Scan for the cell matching the given text and deliver its [x, y] coordinate at center. 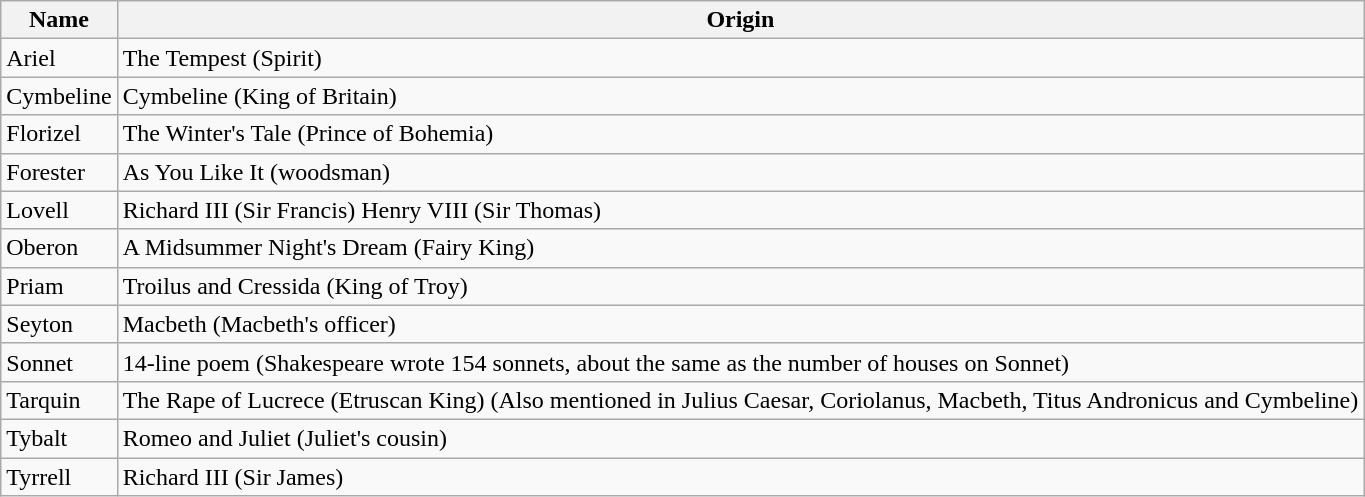
Sonnet [59, 362]
Troilus and Cressida (King of Troy) [740, 286]
The Winter's Tale (Prince of Bohemia) [740, 134]
Tybalt [59, 438]
14-line poem (Shakespeare wrote 154 sonnets, about the same as the number of houses on Sonnet) [740, 362]
The Tempest (Spirit) [740, 58]
The Rape of Lucrece (Etruscan King) (Also mentioned in Julius Caesar, Coriolanus, Macbeth, Titus Andronicus and Cymbeline) [740, 400]
Ariel [59, 58]
Lovell [59, 210]
Tarquin [59, 400]
Romeo and Juliet (Juliet's cousin) [740, 438]
Origin [740, 20]
Richard III (Sir Francis) Henry VIII (Sir Thomas) [740, 210]
Cymbeline (King of Britain) [740, 96]
A Midsummer Night's Dream (Fairy King) [740, 248]
Oberon [59, 248]
Forester [59, 172]
Name [59, 20]
Macbeth (Macbeth's officer) [740, 324]
As You Like It (woodsman) [740, 172]
Richard III (Sir James) [740, 477]
Tyrrell [59, 477]
Cymbeline [59, 96]
Florizel [59, 134]
Seyton [59, 324]
Priam [59, 286]
